For the text-containing cell, return its midpoint in (x, y) coordinate format. 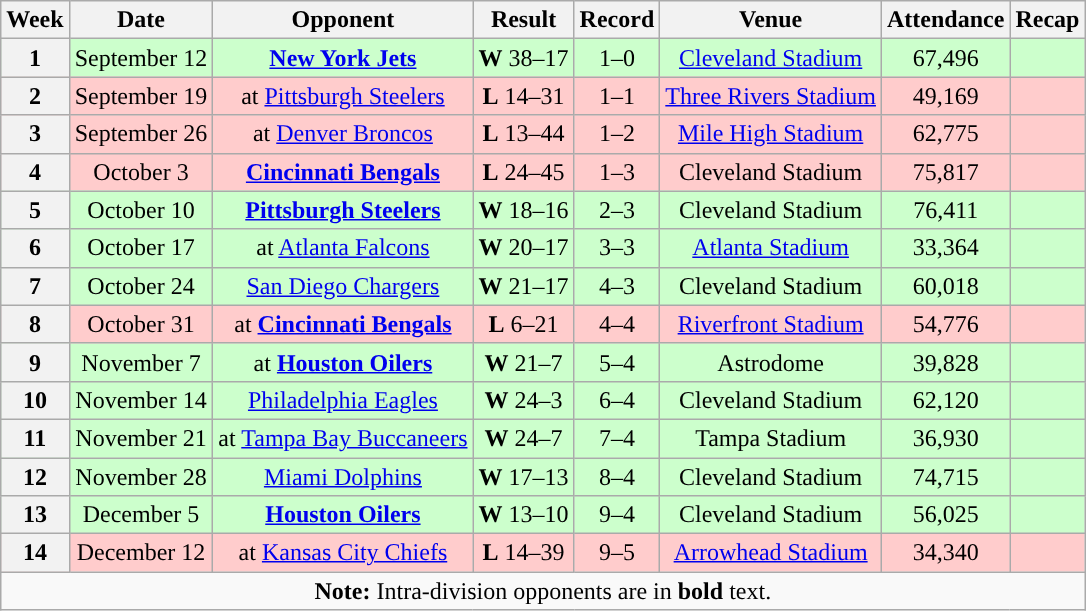
September 26 (141, 134)
New York Jets (343, 58)
at Denver Broncos (343, 134)
November 7 (141, 362)
4–3 (617, 286)
39,828 (945, 362)
76,411 (945, 210)
2 (35, 96)
Atlanta Stadium (771, 248)
33,364 (945, 248)
67,496 (945, 58)
1–0 (617, 58)
3–3 (617, 248)
1–3 (617, 172)
3 (35, 134)
12 (35, 477)
6 (35, 248)
L 6–21 (524, 324)
Note: Intra-division opponents are in bold text. (543, 591)
W 13–10 (524, 515)
September 12 (141, 58)
1–1 (617, 96)
W 21–7 (524, 362)
October 24 (141, 286)
2–3 (617, 210)
W 18–16 (524, 210)
1 (35, 58)
L 14–31 (524, 96)
8–4 (617, 477)
W 38–17 (524, 58)
December 5 (141, 515)
36,930 (945, 438)
December 12 (141, 553)
Opponent (343, 20)
October 17 (141, 248)
L 14–39 (524, 553)
November 21 (141, 438)
L 13–44 (524, 134)
49,169 (945, 96)
W 17–13 (524, 477)
Cincinnati Bengals (343, 172)
14 (35, 553)
7–4 (617, 438)
September 19 (141, 96)
Riverfront Stadium (771, 324)
34,340 (945, 553)
9–5 (617, 553)
Mile High Stadium (771, 134)
Pittsburgh Steelers (343, 210)
October 10 (141, 210)
October 3 (141, 172)
Three Rivers Stadium (771, 96)
9 (35, 362)
W 20–17 (524, 248)
W 24–7 (524, 438)
Arrowhead Stadium (771, 553)
62,120 (945, 400)
October 31 (141, 324)
Result (524, 20)
Recap (1048, 20)
November 14 (141, 400)
4 (35, 172)
54,776 (945, 324)
L 24–45 (524, 172)
Philadelphia Eagles (343, 400)
Date (141, 20)
Venue (771, 20)
9–4 (617, 515)
5–4 (617, 362)
60,018 (945, 286)
11 (35, 438)
at Atlanta Falcons (343, 248)
10 (35, 400)
Houston Oilers (343, 515)
Week (35, 20)
4–4 (617, 324)
74,715 (945, 477)
8 (35, 324)
13 (35, 515)
at Kansas City Chiefs (343, 553)
San Diego Chargers (343, 286)
Record (617, 20)
7 (35, 286)
75,817 (945, 172)
at Houston Oilers (343, 362)
Tampa Stadium (771, 438)
W 24–3 (524, 400)
56,025 (945, 515)
at Cincinnati Bengals (343, 324)
Miami Dolphins (343, 477)
62,775 (945, 134)
at Tampa Bay Buccaneers (343, 438)
at Pittsburgh Steelers (343, 96)
Attendance (945, 20)
1–2 (617, 134)
6–4 (617, 400)
Astrodome (771, 362)
5 (35, 210)
November 28 (141, 477)
W 21–17 (524, 286)
